Scan for the cell matching the given text and deliver its (X, Y) coordinate at center. 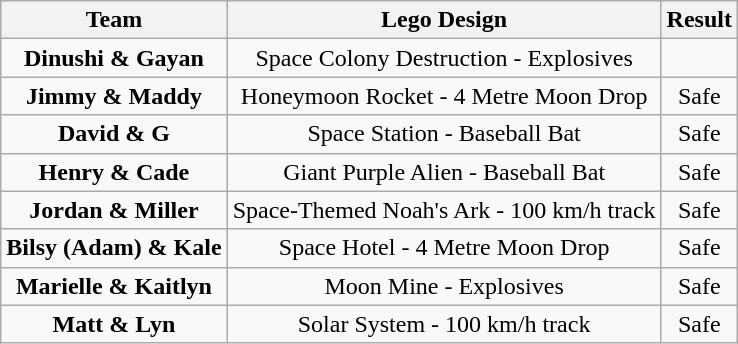
Result (699, 20)
Space Colony Destruction - Explosives (444, 58)
Lego Design (444, 20)
Moon Mine - Explosives (444, 286)
Team (114, 20)
Solar System - 100 km/h track (444, 324)
Jordan & Miller (114, 210)
Bilsy (Adam) & Kale (114, 248)
Henry & Cade (114, 172)
Space Hotel - 4 Metre Moon Drop (444, 248)
Matt & Lyn (114, 324)
Space-Themed Noah's Ark - 100 km/h track (444, 210)
Honeymoon Rocket - 4 Metre Moon Drop (444, 96)
Marielle & Kaitlyn (114, 286)
David & G (114, 134)
Jimmy & Maddy (114, 96)
Dinushi & Gayan (114, 58)
Space Station - Baseball Bat (444, 134)
Giant Purple Alien - Baseball Bat (444, 172)
